Scan for the cell matching the given text and deliver its [X, Y] coordinate at center. 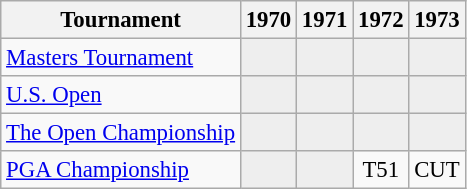
T51 [381, 170]
Tournament [121, 20]
1973 [437, 20]
1971 [325, 20]
U.S. Open [121, 95]
The Open Championship [121, 133]
Masters Tournament [121, 58]
CUT [437, 170]
PGA Championship [121, 170]
1972 [381, 20]
1970 [268, 20]
